Scan for the cell matching the given text and deliver its [X, Y] coordinate at center. 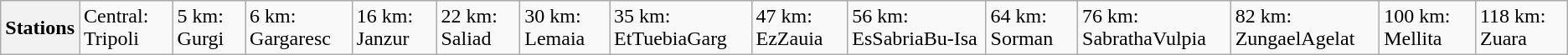
64 km: Sorman [1032, 28]
76 km: SabrathaVulpia [1154, 28]
82 km: ZungaelAgelat [1305, 28]
30 km: Lemaia [565, 28]
16 km: Janzur [394, 28]
100 km: Mellita [1427, 28]
56 km: EsSabriaBu-Isa [916, 28]
47 km: EzZauia [799, 28]
6 km: Gargaresc [299, 28]
118 km: Zuara [1521, 28]
Stations [40, 28]
22 km: Saliad [478, 28]
5 km: Gurgi [209, 28]
Central: Tripoli [126, 28]
35 km: EtTuebiaGarg [681, 28]
